Locate the cell with the specified text and output its [x, y] center coordinate. 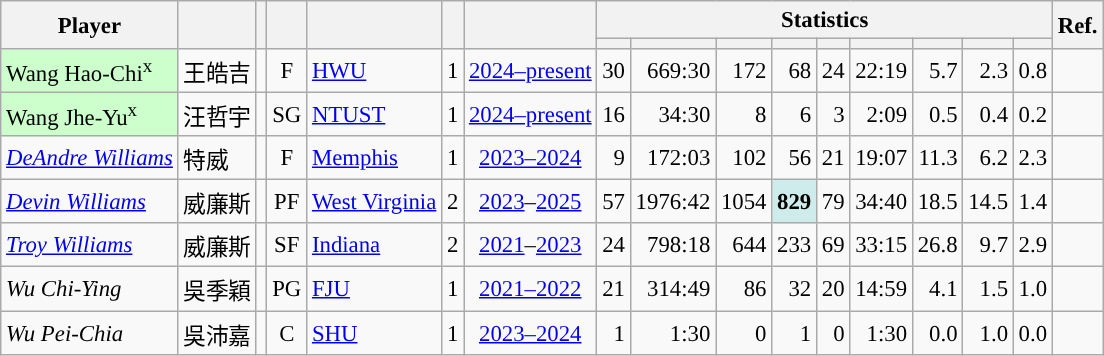
0.5 [937, 115]
34:40 [882, 202]
8 [744, 115]
0.2 [1032, 115]
9.7 [988, 246]
798:18 [672, 246]
69 [834, 246]
32 [794, 289]
233 [794, 246]
1976:42 [672, 202]
18.5 [937, 202]
4.1 [937, 289]
19:07 [882, 158]
3 [834, 115]
34:30 [672, 115]
22:19 [882, 71]
20 [834, 289]
2021–2023 [530, 246]
0.8 [1032, 71]
172:03 [672, 158]
Player [90, 25]
5.7 [937, 71]
Memphis [374, 158]
王皓吉 [217, 71]
Ref. [1077, 25]
57 [614, 202]
Wang Jhe-Yux [90, 115]
PG [287, 289]
0.4 [988, 115]
669:30 [672, 71]
West Virginia [374, 202]
SHU [374, 333]
26.8 [937, 246]
1054 [744, 202]
829 [794, 202]
NTUST [374, 115]
特威 [217, 158]
1.4 [1032, 202]
Troy Williams [90, 246]
吳沛嘉 [217, 333]
2:09 [882, 115]
FJU [374, 289]
86 [744, 289]
Wang Hao-Chix [90, 71]
汪哲宇 [217, 115]
吳季穎 [217, 289]
Devin Williams [90, 202]
2023–2025 [530, 202]
Indiana [374, 246]
1.5 [988, 289]
14.5 [988, 202]
Wu Chi-Ying [90, 289]
SF [287, 246]
644 [744, 246]
11.3 [937, 158]
Wu Pei-Chia [90, 333]
172 [744, 71]
Statistics [824, 20]
SG [287, 115]
33:15 [882, 246]
6 [794, 115]
PF [287, 202]
2021–2022 [530, 289]
2.9 [1032, 246]
16 [614, 115]
79 [834, 202]
6.2 [988, 158]
314:49 [672, 289]
HWU [374, 71]
56 [794, 158]
102 [744, 158]
68 [794, 71]
DeAndre Williams [90, 158]
30 [614, 71]
9 [614, 158]
14:59 [882, 289]
C [287, 333]
